Scan for the cell matching the given text and deliver its (x, y) coordinate at center. 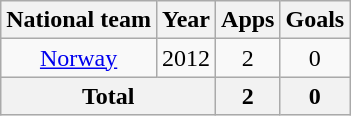
2012 (186, 58)
Year (186, 20)
National team (79, 20)
Total (108, 96)
Norway (79, 58)
Apps (248, 20)
Goals (315, 20)
